Provide the (X, Y) coordinate of the cell's center where the given text is located.  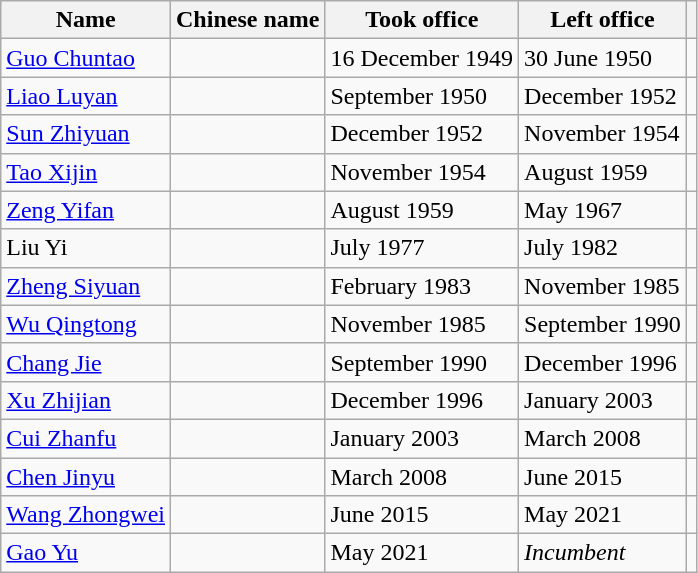
Zeng Yifan (86, 210)
July 1982 (603, 248)
Xu Zhijian (86, 400)
Liao Luyan (86, 96)
May 1967 (603, 210)
Wang Zhongwei (86, 515)
February 1983 (422, 286)
September 1950 (422, 96)
Guo Chuntao (86, 58)
30 June 1950 (603, 58)
Chinese name (248, 20)
Gao Yu (86, 553)
Tao Xijin (86, 172)
Left office (603, 20)
Incumbent (603, 553)
Took office (422, 20)
Chang Jie (86, 362)
Sun Zhiyuan (86, 134)
July 1977 (422, 248)
Zheng Siyuan (86, 286)
Chen Jinyu (86, 477)
Name (86, 20)
Cui Zhanfu (86, 438)
Liu Yi (86, 248)
Wu Qingtong (86, 324)
16 December 1949 (422, 58)
